Pinpoint the cell where the given text exists, returning its [x, y] midpoint coordinate. 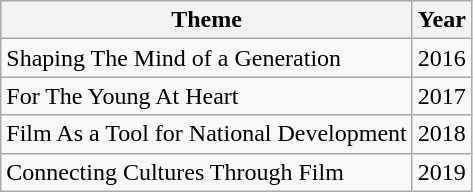
Film As a Tool for National Development [207, 134]
Connecting Cultures Through Film [207, 172]
For The Young At Heart [207, 96]
Year [442, 20]
Theme [207, 20]
2017 [442, 96]
2016 [442, 58]
Shaping The Mind of a Generation [207, 58]
2018 [442, 134]
2019 [442, 172]
